Provide the [X, Y] coordinate of the cell's center where the given text is located.  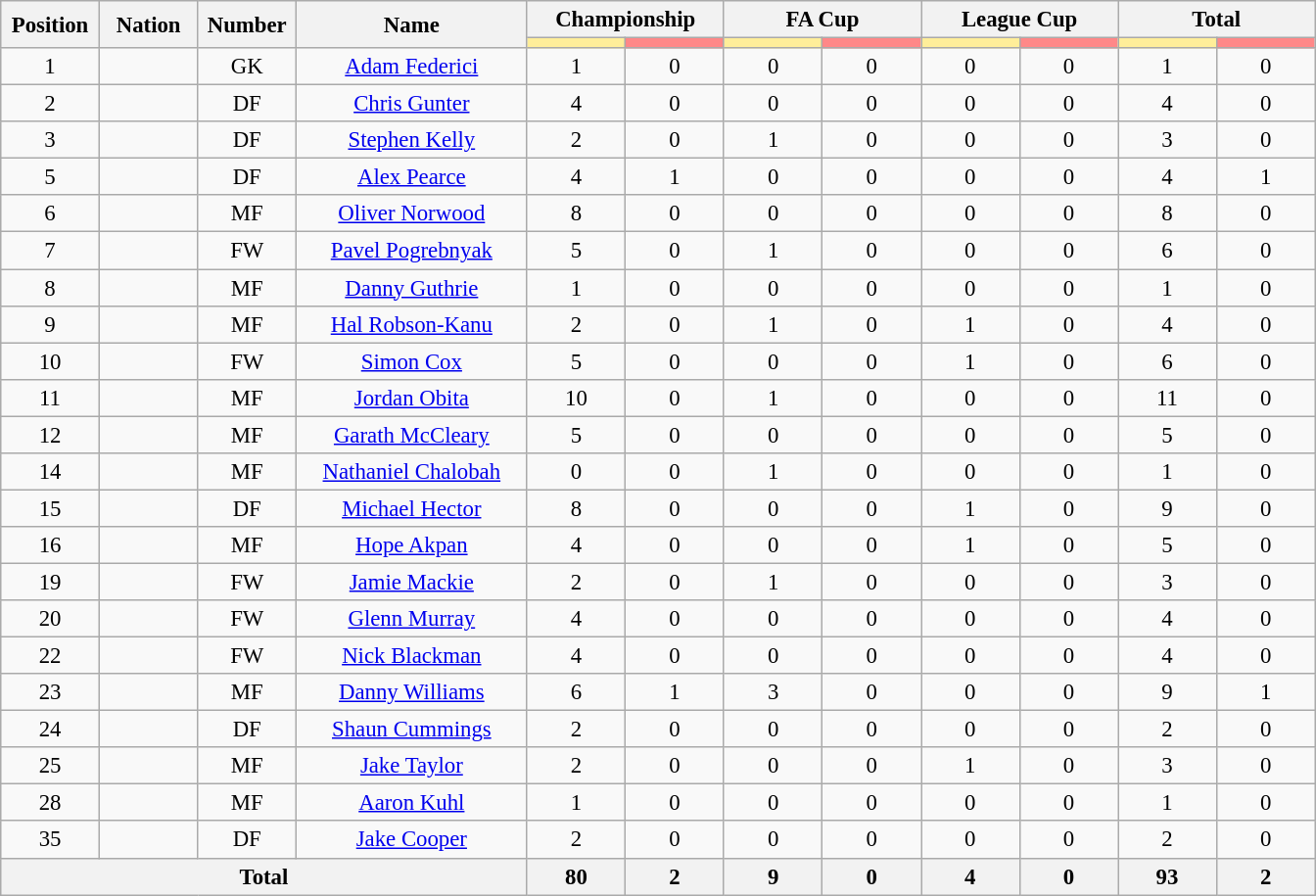
Oliver Norwood [412, 214]
Nick Blackman [412, 656]
League Cup [1018, 20]
35 [51, 840]
23 [51, 692]
Garath McCleary [412, 435]
Nation [149, 24]
Alex Pearce [412, 177]
Pavel Pogrebnyak [412, 251]
Jamie Mackie [412, 582]
Jordan Obita [412, 398]
19 [51, 582]
22 [51, 656]
Championship [625, 20]
15 [51, 508]
Stephen Kelly [412, 140]
FA Cup [822, 20]
Hal Robson-Kanu [412, 324]
24 [51, 730]
Name [412, 24]
Jake Taylor [412, 766]
7 [51, 251]
Glenn Murray [412, 619]
Chris Gunter [412, 104]
Hope Akpan [412, 545]
GK [247, 67]
Shaun Cummings [412, 730]
Number [247, 24]
Simon Cox [412, 361]
Michael Hector [412, 508]
14 [51, 472]
Nathaniel Chalobah [412, 472]
Position [51, 24]
Danny Guthrie [412, 288]
Danny Williams [412, 692]
28 [51, 803]
Jake Cooper [412, 840]
20 [51, 619]
80 [576, 876]
Adam Federici [412, 67]
Aaron Kuhl [412, 803]
12 [51, 435]
25 [51, 766]
93 [1167, 876]
16 [51, 545]
